From the cell containing the given text, extract its center point as (x, y) coordinate. 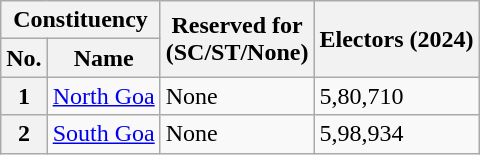
2 (24, 134)
Name (104, 58)
Constituency (80, 20)
North Goa (104, 96)
Electors (2024) (396, 39)
5,98,934 (396, 134)
1 (24, 96)
5,80,710 (396, 96)
Reserved for(SC/ST/None) (237, 39)
South Goa (104, 134)
No. (24, 58)
